Identify which cell holds the provided text, then report its [X, Y] central coordinate. 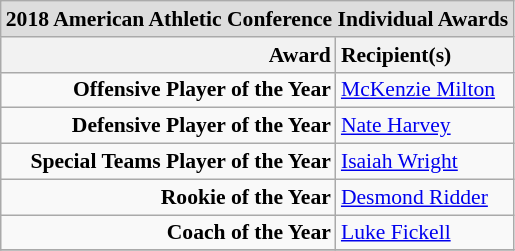
Isaiah Wright [424, 162]
Recipient(s) [424, 55]
Coach of the Year [168, 233]
Offensive Player of the Year [168, 90]
Special Teams Player of the Year [168, 162]
Nate Harvey [424, 126]
Desmond Ridder [424, 197]
Luke Fickell [424, 233]
Defensive Player of the Year [168, 126]
McKenzie Milton [424, 90]
Award [168, 55]
Rookie of the Year [168, 197]
2018 American Athletic Conference Individual Awards [257, 19]
